From the cell containing the given text, extract its center point as [X, Y] coordinate. 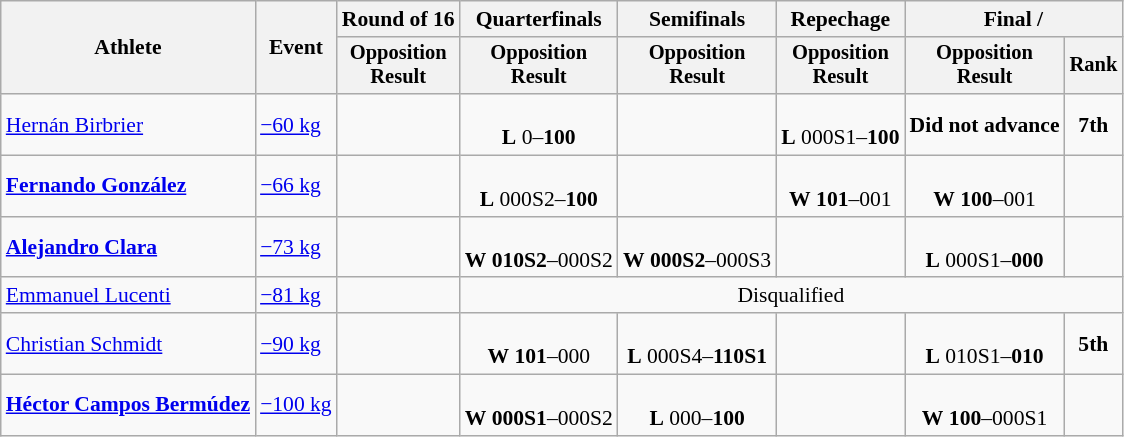
Disqualified [792, 296]
Quarterfinals [539, 19]
L 000–100 [697, 406]
W 101–001 [840, 186]
−81 kg [296, 296]
Christian Schmidt [128, 344]
−73 kg [296, 248]
−90 kg [296, 344]
Semifinals [697, 19]
W 000S1–000S2 [539, 406]
W 010S2–000S2 [539, 248]
−60 kg [296, 124]
−100 kg [296, 406]
Athlete [128, 48]
L 010S1–010 [985, 344]
W 100–000S1 [985, 406]
Héctor Campos Bermúdez [128, 406]
5th [1094, 344]
W 100–001 [985, 186]
Round of 16 [398, 19]
Did not advance [985, 124]
W 000S2–000S3 [697, 248]
Emmanuel Lucenti [128, 296]
7th [1094, 124]
L 000S4–110S1 [697, 344]
W 101–000 [539, 344]
−66 kg [296, 186]
Final / [1014, 19]
L 000S1–000 [985, 248]
Event [296, 48]
Hernán Birbrier [128, 124]
Repechage [840, 19]
L 000S1–100 [840, 124]
Fernando González [128, 186]
L 0–100 [539, 124]
Rank [1094, 66]
Alejandro Clara [128, 248]
L 000S2–100 [539, 186]
